Pinpoint the cell where the given text exists, returning its (x, y) midpoint coordinate. 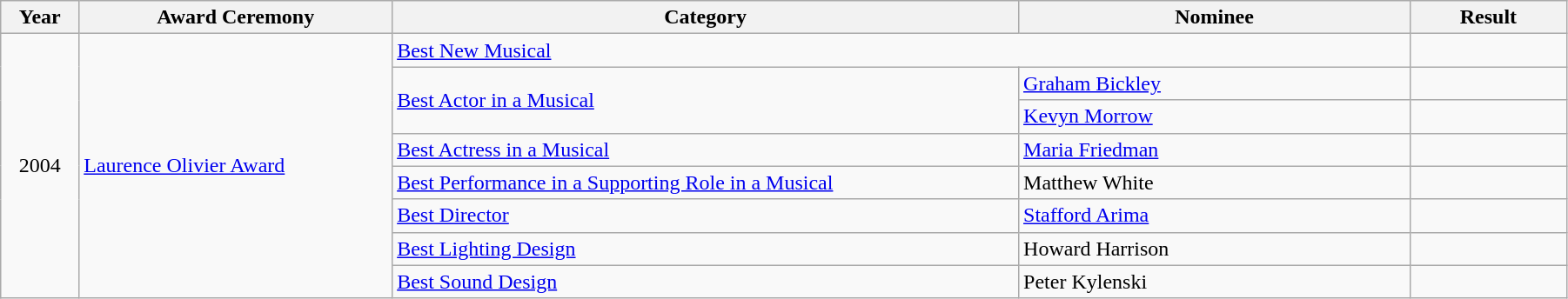
Award Ceremony (236, 17)
Stafford Arima (1215, 216)
Maria Friedman (1215, 149)
Nominee (1215, 17)
Laurence Olivier Award (236, 166)
2004 (40, 166)
Best Actress in a Musical (706, 149)
Best Director (706, 216)
Matthew White (1215, 183)
Kevyn Morrow (1215, 116)
Result (1488, 17)
Year (40, 17)
Best Sound Design (706, 282)
Graham Bickley (1215, 83)
Howard Harrison (1215, 249)
Category (706, 17)
Best Actor in a Musical (706, 100)
Best Performance in a Supporting Role in a Musical (706, 183)
Best Lighting Design (706, 249)
Best New Musical (901, 50)
Peter Kylenski (1215, 282)
